Search for the cell housing the specified text and yield its [x, y] center coordinate. 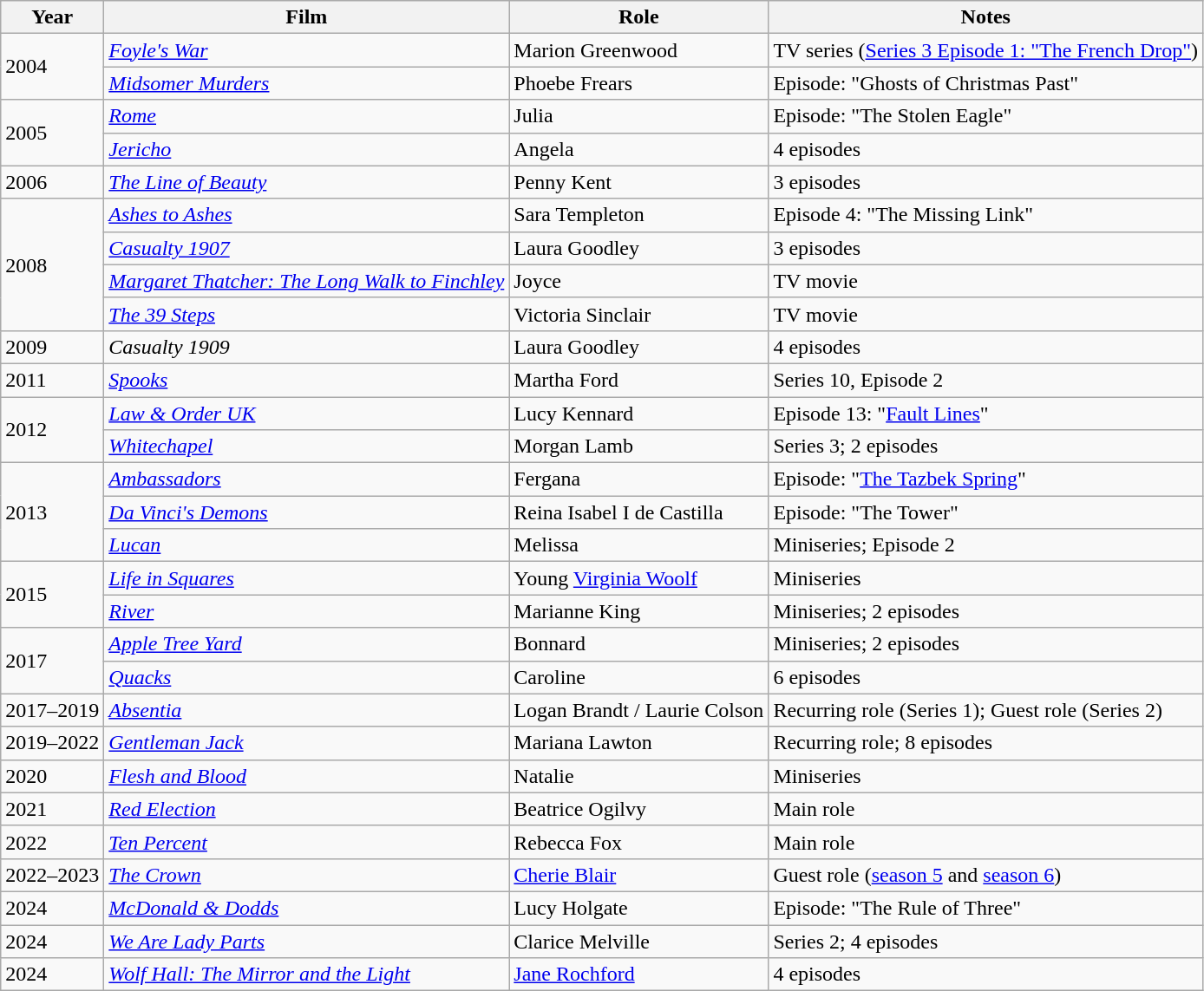
Beatrice Ogilvy [638, 809]
Guest role (season 5 and season 6) [985, 875]
Jane Rochford [638, 975]
Julia [638, 116]
2020 [52, 776]
Episode: "The Tazbek Spring" [985, 479]
Episode: "The Rule of Three" [985, 908]
2006 [52, 182]
Young Virginia Woolf [638, 578]
The 39 Steps [307, 314]
TV series (Series 3 Episode 1: "The French Drop") [985, 50]
Absentia [307, 710]
Series 2; 4 episodes [985, 941]
We Are Lady Parts [307, 941]
2017 [52, 661]
Ambassadors [307, 479]
Midsomer Murders [307, 83]
Film [307, 17]
Whitechapel [307, 447]
Da Vinci's Demons [307, 512]
Flesh and Blood [307, 776]
McDonald & Dodds [307, 908]
2013 [52, 512]
2011 [52, 380]
2017–2019 [52, 710]
The Crown [307, 875]
Sara Templeton [638, 215]
Miniseries; Episode 2 [985, 545]
Gentleman Jack [307, 743]
Episode: "The Tower" [985, 512]
Rebecca Fox [638, 842]
Jericho [307, 149]
Recurring role (Series 1); Guest role (Series 2) [985, 710]
Angela [638, 149]
Red Election [307, 809]
Logan Brandt / Laurie Colson [638, 710]
Foyle's War [307, 50]
Series 10, Episode 2 [985, 380]
Penny Kent [638, 182]
Melissa [638, 545]
2021 [52, 809]
Episode 13: "Fault Lines" [985, 414]
Casualty 1909 [307, 347]
Year [52, 17]
Caroline [638, 677]
2022 [52, 842]
Marion Greenwood [638, 50]
2015 [52, 595]
Lucan [307, 545]
Martha Ford [638, 380]
The Line of Beauty [307, 182]
Series 3; 2 episodes [985, 447]
Spooks [307, 380]
Episode: "Ghosts of Christmas Past" [985, 83]
Law & Order UK [307, 414]
Marianne King [638, 611]
2008 [52, 264]
Phoebe Frears [638, 83]
Clarice Melville [638, 941]
Quacks [307, 677]
Casualty 1907 [307, 248]
Fergana [638, 479]
Margaret Thatcher: The Long Walk to Finchley [307, 281]
Lucy Kennard [638, 414]
River [307, 611]
Cherie Blair [638, 875]
Reina Isabel I de Castilla [638, 512]
Lucy Holgate [638, 908]
2022–2023 [52, 875]
6 episodes [985, 677]
2009 [52, 347]
Apple Tree Yard [307, 644]
Episode: "The Stolen Eagle" [985, 116]
Mariana Lawton [638, 743]
2004 [52, 67]
Role [638, 17]
Episode 4: "The Missing Link" [985, 215]
Natalie [638, 776]
Rome [307, 116]
Victoria Sinclair [638, 314]
Life in Squares [307, 578]
Notes [985, 17]
2005 [52, 133]
Recurring role; 8 episodes [985, 743]
Ten Percent [307, 842]
Wolf Hall: The Mirror and the Light [307, 975]
Bonnard [638, 644]
2012 [52, 430]
Morgan Lamb [638, 447]
Ashes to Ashes [307, 215]
2019–2022 [52, 743]
Joyce [638, 281]
